Find where the given text appears and provide that cell's center as [X, Y] coordinate. 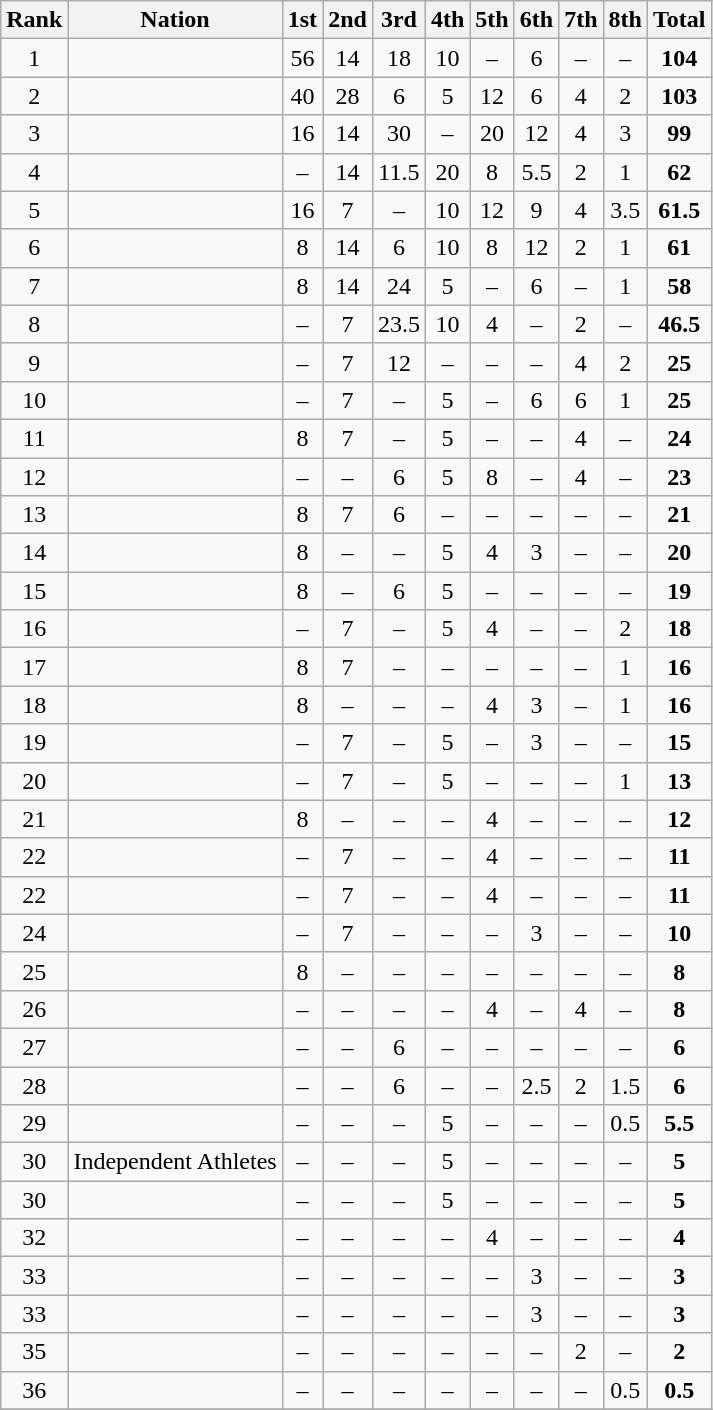
61.5 [679, 210]
61 [679, 248]
5th [492, 20]
36 [34, 1390]
Total [679, 20]
46.5 [679, 324]
3.5 [625, 210]
2.5 [536, 1085]
103 [679, 96]
8th [625, 20]
2nd [348, 20]
26 [34, 1009]
1.5 [625, 1085]
32 [34, 1238]
Nation [175, 20]
11.5 [398, 172]
35 [34, 1352]
Rank [34, 20]
29 [34, 1124]
62 [679, 172]
Independent Athletes [175, 1162]
56 [302, 58]
58 [679, 286]
1st [302, 20]
7th [581, 20]
40 [302, 96]
17 [34, 667]
23.5 [398, 324]
3rd [398, 20]
99 [679, 134]
23 [679, 477]
27 [34, 1047]
4th [447, 20]
6th [536, 20]
104 [679, 58]
